Locate the cell with the specified text and output its (x, y) center coordinate. 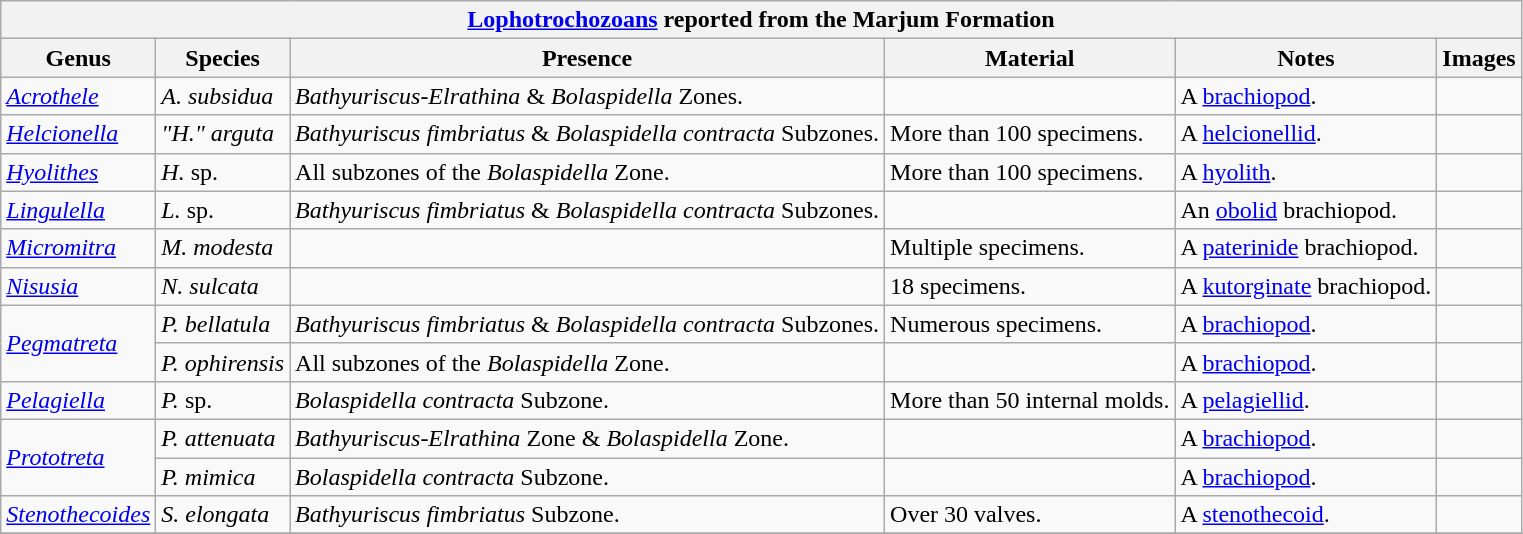
M. modesta (223, 248)
Material (1030, 58)
H. sp. (223, 172)
More than 50 internal molds. (1030, 400)
Genus (78, 58)
Bathyuriscus-Elrathina & Bolaspidella Zones. (588, 96)
A stenothecoid. (1306, 515)
L. sp. (223, 210)
"H." arguta (223, 134)
P. bellatula (223, 324)
Species (223, 58)
Pegmatreta (78, 343)
Bathyuriscus fimbriatus Subzone. (588, 515)
Images (1479, 58)
Pelagiella (78, 400)
Hyolithes (78, 172)
An obolid brachiopod. (1306, 210)
A kutorginate brachiopod. (1306, 286)
P. mimica (223, 477)
A. subsidua (223, 96)
Stenothecoides (78, 515)
Bathyuriscus-Elrathina Zone & Bolaspidella Zone. (588, 438)
Over 30 valves. (1030, 515)
Nisusia (78, 286)
P. attenuata (223, 438)
18 specimens. (1030, 286)
A paterinide brachiopod. (1306, 248)
A hyolith. (1306, 172)
N. sulcata (223, 286)
Prototreta (78, 457)
Presence (588, 58)
A pelagiellid. (1306, 400)
P. sp. (223, 400)
Lingulella (78, 210)
P. ophirensis (223, 362)
Notes (1306, 58)
Multiple specimens. (1030, 248)
Numerous specimens. (1030, 324)
Micromitra (78, 248)
Acrothele (78, 96)
Lophotrochozoans reported from the Marjum Formation (761, 20)
A helcionellid. (1306, 134)
Helcionella (78, 134)
S. elongata (223, 515)
